Search for the cell housing the specified text and yield its (X, Y) center coordinate. 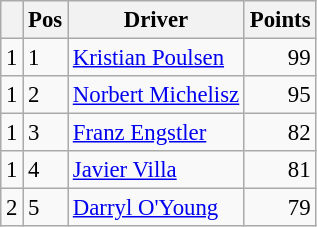
Pos (46, 20)
81 (280, 170)
Franz Engstler (156, 133)
Points (280, 20)
Norbert Michelisz (156, 95)
5 (46, 208)
Kristian Poulsen (156, 58)
Javier Villa (156, 170)
79 (280, 208)
3 (46, 133)
82 (280, 133)
99 (280, 58)
4 (46, 170)
Darryl O'Young (156, 208)
95 (280, 95)
Driver (156, 20)
